Pinpoint the cell where the given text exists, returning its [X, Y] midpoint coordinate. 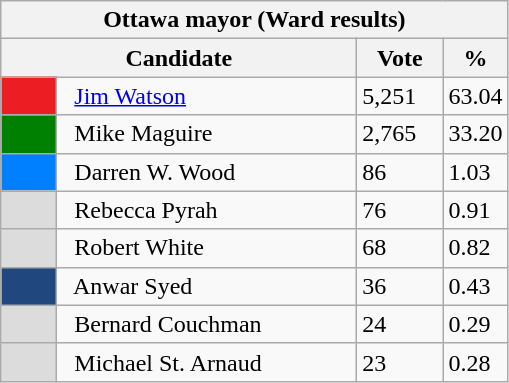
0.28 [476, 362]
76 [400, 210]
Ottawa mayor (Ward results) [254, 20]
68 [400, 248]
Jim Watson [207, 96]
24 [400, 324]
5,251 [400, 96]
0.29 [476, 324]
0.91 [476, 210]
Rebecca Pyrah [207, 210]
36 [400, 286]
Bernard Couchman [207, 324]
Mike Maguire [207, 134]
0.43 [476, 286]
% [476, 58]
33.20 [476, 134]
86 [400, 172]
1.03 [476, 172]
Vote [400, 58]
63.04 [476, 96]
Darren W. Wood [207, 172]
2,765 [400, 134]
23 [400, 362]
Anwar Syed [207, 286]
Robert White [207, 248]
Candidate [179, 58]
0.82 [476, 248]
Michael St. Arnaud [207, 362]
